For the text-containing cell, return its midpoint in [X, Y] coordinate format. 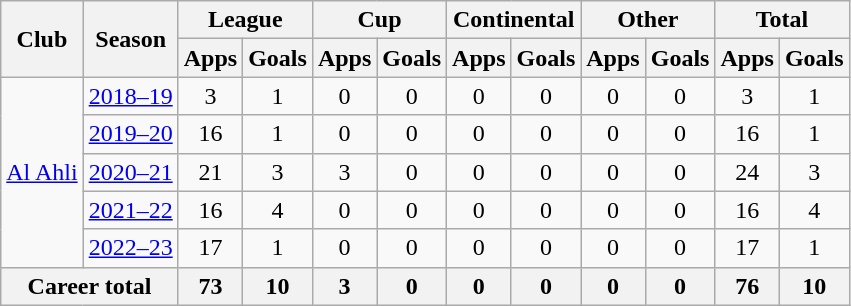
Total [782, 20]
24 [747, 172]
2022–23 [130, 248]
Season [130, 39]
21 [210, 172]
2019–20 [130, 134]
76 [747, 286]
Club [42, 39]
2018–19 [130, 96]
2021–22 [130, 210]
Al Ahli [42, 172]
Other [648, 20]
73 [210, 286]
Cup [379, 20]
League [245, 20]
Continental [514, 20]
2020–21 [130, 172]
Career total [90, 286]
